For the text-containing cell, return its midpoint in (x, y) coordinate format. 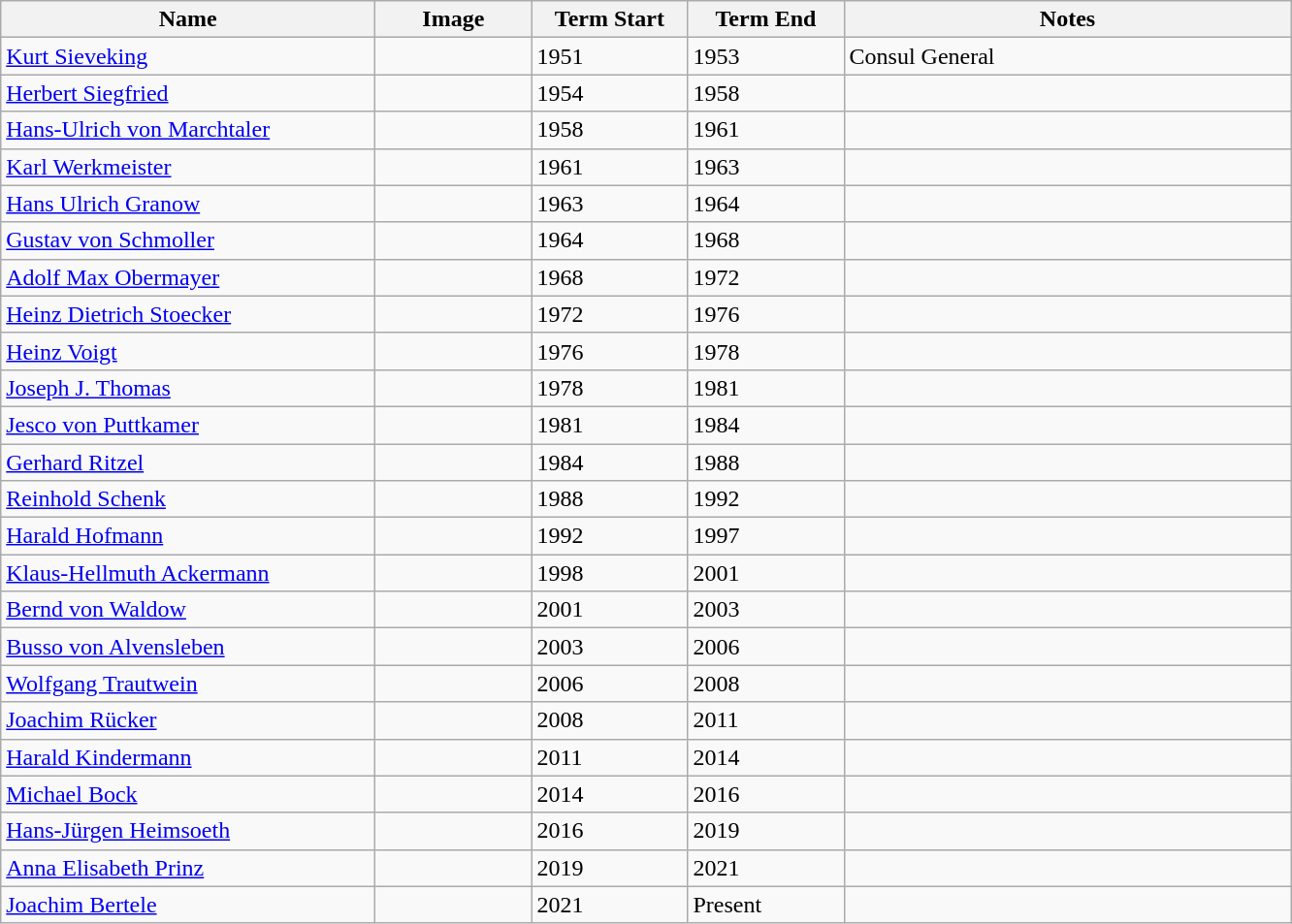
Busso von Alvensleben (188, 647)
Kurt Sieveking (188, 56)
Harald Kindermann (188, 757)
Hans Ulrich Granow (188, 204)
Hans-Jürgen Heimsoeth (188, 831)
Michael Bock (188, 794)
Consul General (1067, 56)
Image (454, 19)
Present (766, 905)
Heinz Dietrich Stoecker (188, 314)
Notes (1067, 19)
Joachim Rücker (188, 720)
Reinhold Schenk (188, 499)
1954 (609, 93)
Heinz Voigt (188, 351)
Herbert Siegfried (188, 93)
Anna Elisabeth Prinz (188, 868)
Harald Hofmann (188, 536)
Wolfgang Trautwein (188, 684)
Hans-Ulrich von Marchtaler (188, 130)
Bernd von Waldow (188, 610)
Term End (766, 19)
Term Start (609, 19)
1953 (766, 56)
Name (188, 19)
Adolf Max Obermayer (188, 277)
1951 (609, 56)
1998 (609, 573)
Karl Werkmeister (188, 167)
Joseph J. Thomas (188, 388)
Jesco von Puttkamer (188, 425)
Gustav von Schmoller (188, 240)
Gerhard Ritzel (188, 462)
Joachim Bertele (188, 905)
1997 (766, 536)
Klaus-Hellmuth Ackermann (188, 573)
